Return the [X, Y] coordinate for the center point of the cell that contains the specified text.  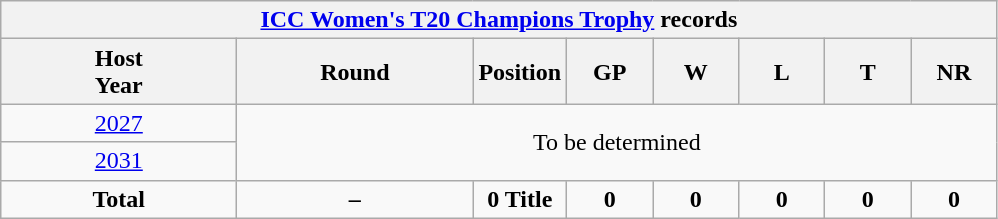
W [696, 72]
Round [355, 72]
Total [119, 199]
0 Title [520, 199]
ICC Women's T20 Champions Trophy records [499, 20]
2027 [119, 123]
HostYear [119, 72]
Position [520, 72]
NR [954, 72]
GP [610, 72]
To be determined [617, 142]
– [355, 199]
T [868, 72]
L [782, 72]
2031 [119, 161]
